Identify which cell holds the provided text, then report its (x, y) central coordinate. 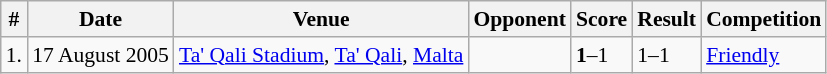
Ta' Qali Stadium, Ta' Qali, Malta (321, 55)
Venue (321, 19)
1. (14, 55)
17 August 2005 (100, 55)
Date (100, 19)
Result (666, 19)
# (14, 19)
Friendly (764, 55)
Competition (764, 19)
Score (602, 19)
Opponent (520, 19)
